Find where the given text appears and provide that cell's center as (x, y) coordinate. 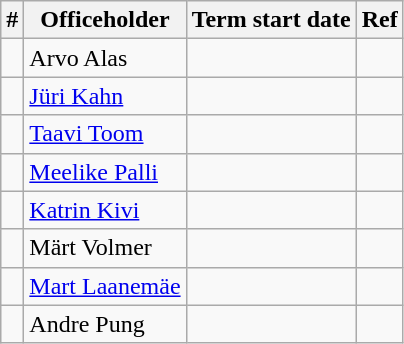
Ref (380, 20)
Term start date (271, 20)
Officeholder (105, 20)
Mart Laanemäe (105, 286)
Katrin Kivi (105, 210)
Arvo Alas (105, 58)
Jüri Kahn (105, 96)
Taavi Toom (105, 134)
# (12, 20)
Märt Volmer (105, 248)
Andre Pung (105, 324)
Meelike Palli (105, 172)
